From the cell containing the given text, extract its center point as [x, y] coordinate. 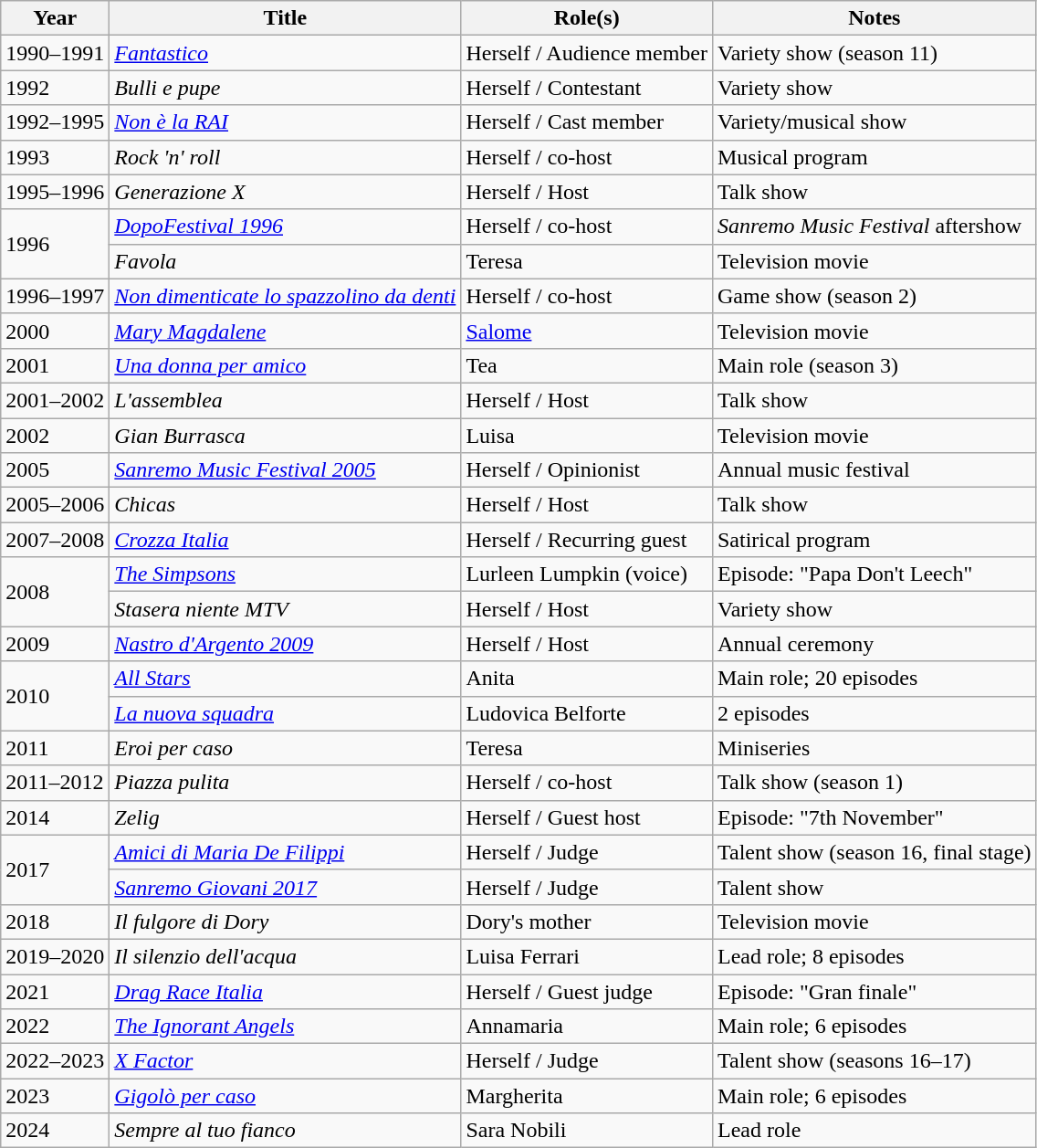
2000 [55, 331]
1990–1991 [55, 53]
2018 [55, 922]
2010 [55, 696]
Satirical program [875, 540]
1993 [55, 157]
Piazza pulita [285, 783]
Talk show (season 1) [875, 783]
Non dimenticate lo spazzolino da denti [285, 296]
Herself / Guest host [587, 817]
Una donna per amico [285, 365]
Variety show (season 11) [875, 53]
Non è la RAI [285, 122]
Notes [875, 18]
Miniseries [875, 748]
Title [285, 18]
Crozza Italia [285, 540]
2 episodes [875, 713]
Variety/musical show [875, 122]
Lead role; 8 episodes [875, 956]
DopoFestival 1996 [285, 226]
2008 [55, 592]
2011–2012 [55, 783]
2017 [55, 869]
Amici di Maria De Filippi [285, 852]
1995–1996 [55, 192]
Generazione X [285, 192]
Herself / Recurring guest [587, 540]
Gian Burrasca [285, 436]
2005–2006 [55, 505]
Main role (season 3) [875, 365]
X Factor [285, 1061]
2005 [55, 470]
Episode: "7th November" [875, 817]
2024 [55, 1131]
Sara Nobili [587, 1131]
2001–2002 [55, 400]
Sanremo Music Festival aftershow [875, 226]
Talent show [875, 887]
Gigolò per caso [285, 1096]
Talent show (seasons 16–17) [875, 1061]
Tea [587, 365]
Sanremo Music Festival 2005 [285, 470]
Drag Race Italia [285, 991]
Episode: "Papa Don't Leech" [875, 574]
Annamaria [587, 1027]
Main role; 20 episodes [875, 679]
2011 [55, 748]
Favola [285, 261]
2001 [55, 365]
2022 [55, 1027]
2019–2020 [55, 956]
2023 [55, 1096]
La nuova squadra [285, 713]
Sempre al tuo fianco [285, 1131]
Il fulgore di Dory [285, 922]
1996–1997 [55, 296]
Zelig [285, 817]
The Ignorant Angels [285, 1027]
Annual music festival [875, 470]
Salome [587, 331]
Year [55, 18]
Episode: "Gran finale" [875, 991]
Lead role [875, 1131]
Annual ceremony [875, 644]
Herself / Audience member [587, 53]
2009 [55, 644]
Sanremo Giovani 2017 [285, 887]
2002 [55, 436]
Ludovica Belforte [587, 713]
Talent show (season 16, final stage) [875, 852]
1992 [55, 88]
Eroi per caso [285, 748]
Anita [587, 679]
Musical program [875, 157]
Dory's mother [587, 922]
2022–2023 [55, 1061]
Luisa [587, 436]
2014 [55, 817]
Fantastico [285, 53]
Margherita [587, 1096]
Stasera niente MTV [285, 609]
1996 [55, 244]
Chicas [285, 505]
Herself / Guest judge [587, 991]
Herself / Contestant [587, 88]
Game show (season 2) [875, 296]
Luisa Ferrari [587, 956]
Herself / Opinionist [587, 470]
Nastro d'Argento 2009 [285, 644]
The Simpsons [285, 574]
Lurleen Lumpkin (voice) [587, 574]
L'assemblea [285, 400]
Rock 'n' roll [285, 157]
Mary Magdalene [285, 331]
1992–1995 [55, 122]
Herself / Cast member [587, 122]
2021 [55, 991]
All Stars [285, 679]
2007–2008 [55, 540]
Il silenzio dell'acqua [285, 956]
Role(s) [587, 18]
Bulli e pupe [285, 88]
